Search for the cell housing the specified text and yield its (X, Y) center coordinate. 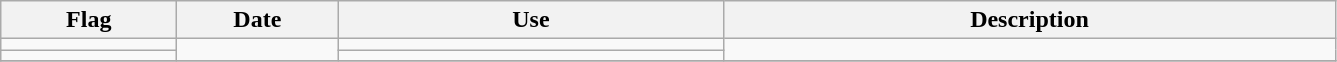
Use (531, 20)
Flag (89, 20)
Date (258, 20)
Description (1030, 20)
